Extract the (X, Y) coordinate from the center of the cell holding the provided text.  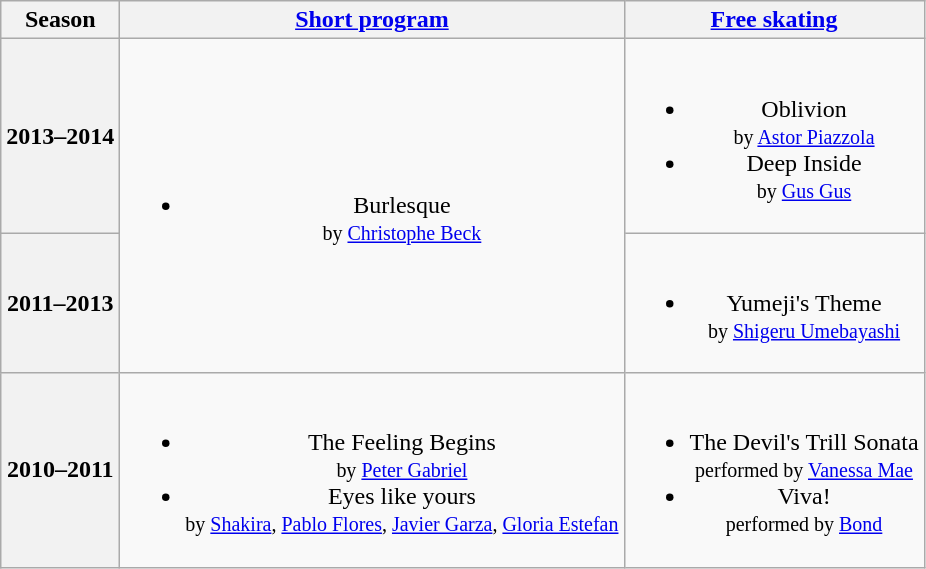
The Feeling Begins by Peter Gabriel Eyes like yours by Shakira, Pablo Flores, Javier Garza, Gloria Estefan (372, 470)
2013–2014 (60, 136)
Season (60, 20)
The Devil's Trill Sonata performed by Vanessa Mae Viva! performed by Bond (774, 470)
Yumeji's Theme by Shigeru Umebayashi (774, 303)
Oblivion by Astor Piazzola Deep Inside by Gus Gus (774, 136)
Short program (372, 20)
Free skating (774, 20)
Burlesque by Christophe Beck (372, 206)
2010–2011 (60, 470)
2011–2013 (60, 303)
